Return [X, Y] of the center of cell containing provided text 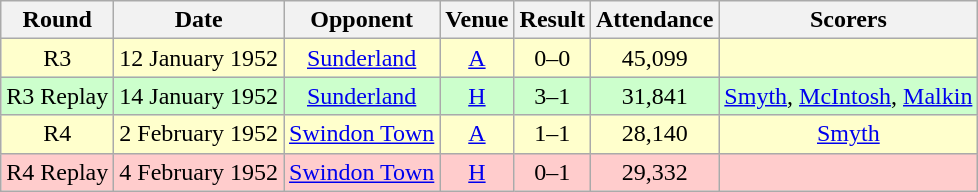
1–1 [552, 134]
Venue [477, 20]
Scorers [848, 20]
0–0 [552, 58]
31,841 [654, 96]
R4 [58, 134]
Result [552, 20]
Date [199, 20]
28,140 [654, 134]
3–1 [552, 96]
R4 Replay [58, 172]
Smyth, McIntosh, Malkin [848, 96]
0–1 [552, 172]
Smyth [848, 134]
Round [58, 20]
R3 Replay [58, 96]
14 January 1952 [199, 96]
29,332 [654, 172]
12 January 1952 [199, 58]
2 February 1952 [199, 134]
Attendance [654, 20]
45,099 [654, 58]
Opponent [362, 20]
R3 [58, 58]
4 February 1952 [199, 172]
